Provide the [X, Y] coordinate of the cell's center where the given text is located.  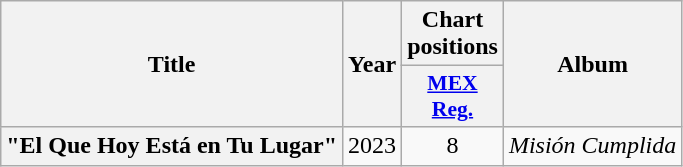
Year [372, 64]
Chart positions [453, 34]
Album [592, 64]
"El Que Hoy Está en Tu Lugar" [172, 146]
Title [172, 64]
Misión Cumplida [592, 146]
8 [453, 146]
2023 [372, 146]
MEXReg. [453, 96]
